From the cell containing the given text, extract its center point as [x, y] coordinate. 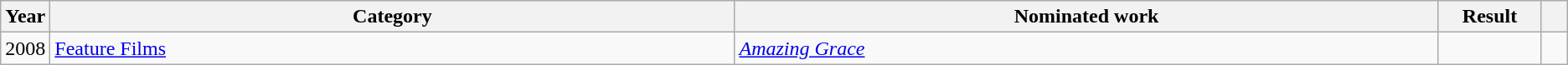
2008 [25, 48]
Result [1489, 17]
Amazing Grace [1086, 48]
Nominated work [1086, 17]
Year [25, 17]
Feature Films [392, 48]
Category [392, 17]
